Search for the cell housing the specified text and yield its (X, Y) center coordinate. 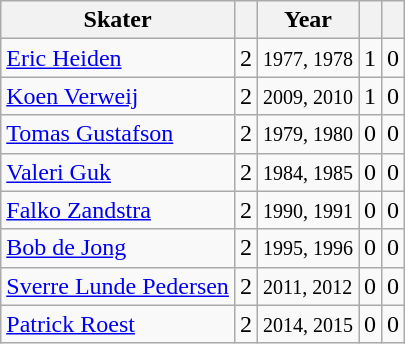
1979, 1980 (308, 134)
2014, 2015 (308, 324)
Bob de Jong (118, 248)
1984, 1985 (308, 172)
2011, 2012 (308, 286)
1995, 1996 (308, 248)
Tomas Gustafson (118, 134)
Valeri Guk (118, 172)
Skater (118, 20)
Eric Heiden (118, 58)
Year (308, 20)
Falko Zandstra (118, 210)
1990, 1991 (308, 210)
1977, 1978 (308, 58)
Koen Verweij (118, 96)
Sverre Lunde Pedersen (118, 286)
Patrick Roest (118, 324)
2009, 2010 (308, 96)
